For the text-containing cell, return its midpoint in [x, y] coordinate format. 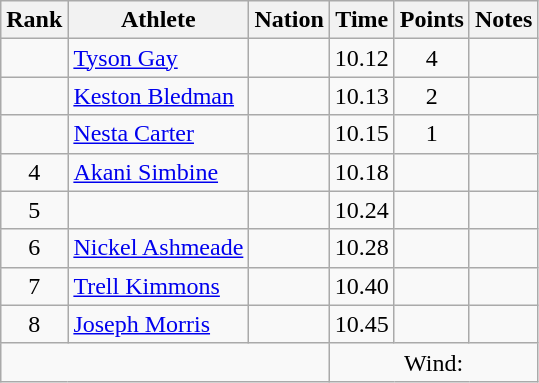
2 [432, 96]
Trell Kimmons [158, 286]
Points [432, 20]
6 [34, 248]
10.15 [362, 134]
Akani Simbine [158, 172]
Nation [289, 20]
10.28 [362, 248]
10.18 [362, 172]
1 [432, 134]
Athlete [158, 20]
Joseph Morris [158, 324]
10.40 [362, 286]
7 [34, 286]
Nickel Ashmeade [158, 248]
Time [362, 20]
10.12 [362, 58]
Keston Bledman [158, 96]
Notes [503, 20]
10.13 [362, 96]
10.45 [362, 324]
8 [34, 324]
5 [34, 210]
Tyson Gay [158, 58]
10.24 [362, 210]
Rank [34, 20]
Nesta Carter [158, 134]
Wind: [434, 362]
